Determine the (X, Y) coordinate at the center of the cell enclosing the given text.  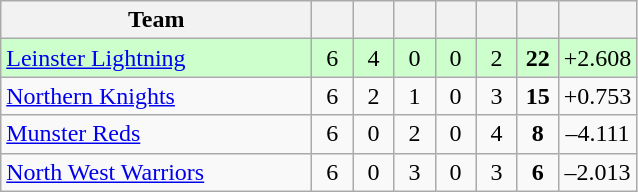
+2.608 (598, 58)
22 (538, 58)
Munster Reds (156, 134)
8 (538, 134)
15 (538, 96)
Team (156, 20)
–2.013 (598, 172)
+0.753 (598, 96)
–4.111 (598, 134)
North West Warriors (156, 172)
1 (414, 96)
Leinster Lightning (156, 58)
Northern Knights (156, 96)
